Pinpoint the cell where the given text exists, returning its [x, y] midpoint coordinate. 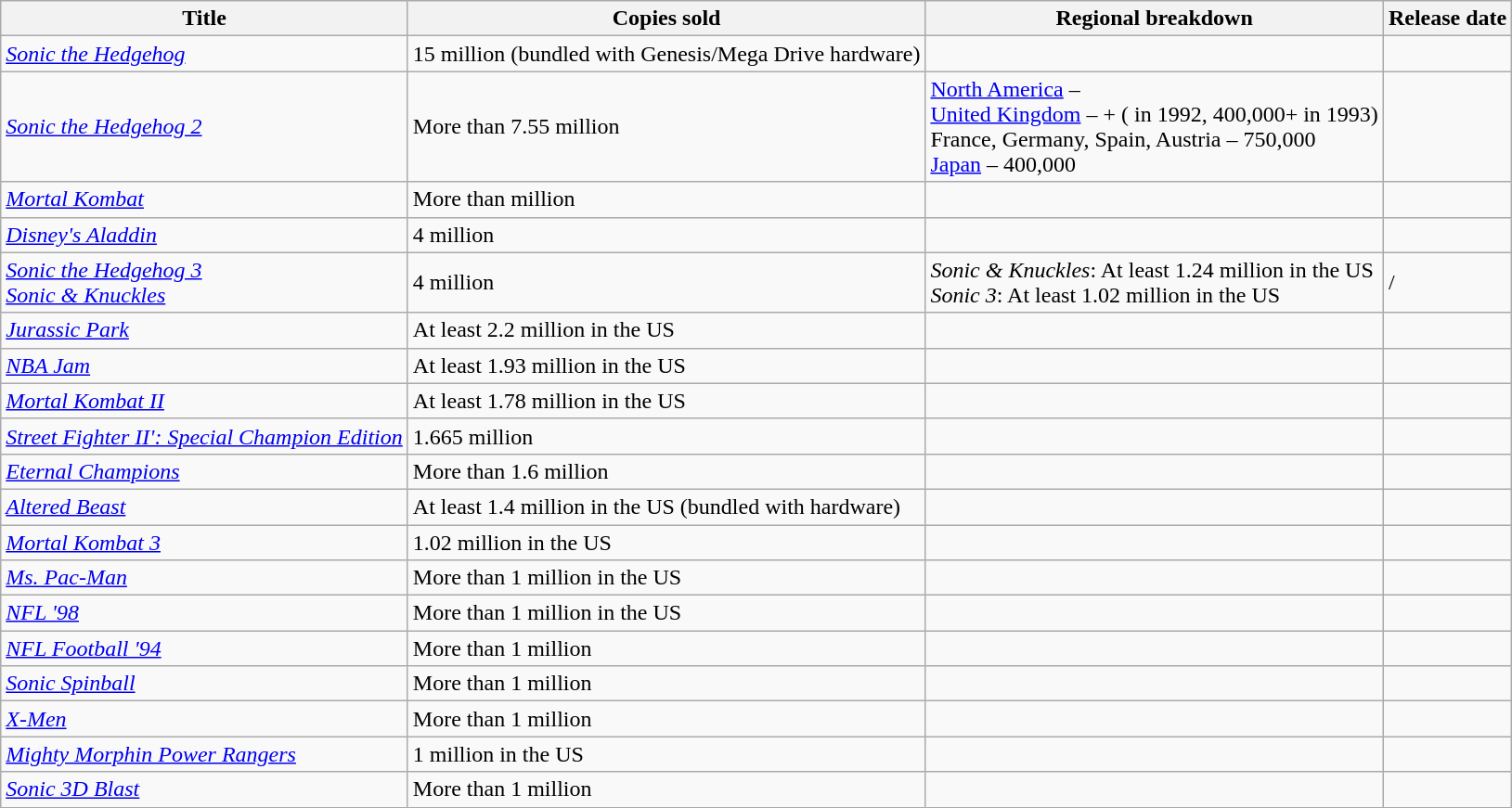
NBA Jam [204, 366]
Street Fighter II': Special Champion Edition [204, 436]
More than 7.55 million [666, 126]
Title [204, 19]
Mortal Kombat 3 [204, 543]
Mortal Kombat II [204, 401]
Sonic the Hedgehog 2 [204, 126]
Altered Beast [204, 507]
Sonic & Knuckles: At least 1.24 million in the USSonic 3: At least 1.02 million in the US [1155, 282]
Disney's Aladdin [204, 235]
1.665 million [666, 436]
Sonic the Hedgehog 3 Sonic & Knuckles [204, 282]
More than million [666, 199]
1 million in the US [666, 754]
At least 1.93 million in the US [666, 366]
NFL Football '94 [204, 648]
15 million (bundled with Genesis/Mega Drive hardware) [666, 54]
X-Men [204, 719]
More than 1.6 million [666, 471]
Ms. Pac-Man [204, 578]
Copies sold [666, 19]
Mortal Kombat [204, 199]
At least 2.2 million in the US [666, 330]
NFL '98 [204, 613]
/ [1447, 282]
At least 1.78 million in the US [666, 401]
At least 1.4 million in the US (bundled with hardware) [666, 507]
Jurassic Park [204, 330]
North America – United Kingdom – + ( in 1992, 400,000+ in 1993) France, Germany, Spain, Austria – 750,000 Japan – 400,000 [1155, 126]
1.02 million in the US [666, 543]
Release date [1447, 19]
Sonic Spinball [204, 684]
Mighty Morphin Power Rangers [204, 754]
Eternal Champions [204, 471]
Sonic the Hedgehog [204, 54]
Regional breakdown [1155, 19]
Sonic 3D Blast [204, 789]
